Scan for the cell matching the given text and deliver its (x, y) coordinate at center. 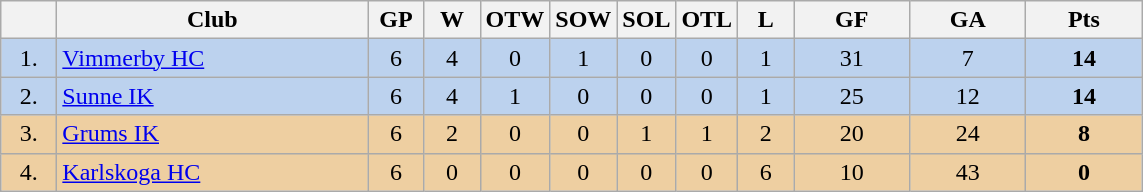
12 (968, 96)
GF (852, 20)
2. (29, 96)
L (766, 20)
Pts (1084, 20)
43 (968, 172)
25 (852, 96)
10 (852, 172)
7 (968, 58)
Club (212, 20)
8 (1084, 134)
OTL (707, 20)
3. (29, 134)
OTW (515, 20)
GP (396, 20)
Sunne IK (212, 96)
4. (29, 172)
31 (852, 58)
W (452, 20)
1. (29, 58)
SOW (584, 20)
GA (968, 20)
Vimmerby HC (212, 58)
SOL (646, 20)
Karlskoga HC (212, 172)
Grums IK (212, 134)
24 (968, 134)
20 (852, 134)
